Detect which cell encompasses the target text, then output its [X, Y] center coordinate. 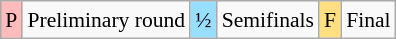
½ [203, 20]
P [11, 20]
Final [368, 20]
Preliminary round [106, 20]
F [330, 20]
Semifinals [268, 20]
